Return (X, Y) of the center of cell containing provided text 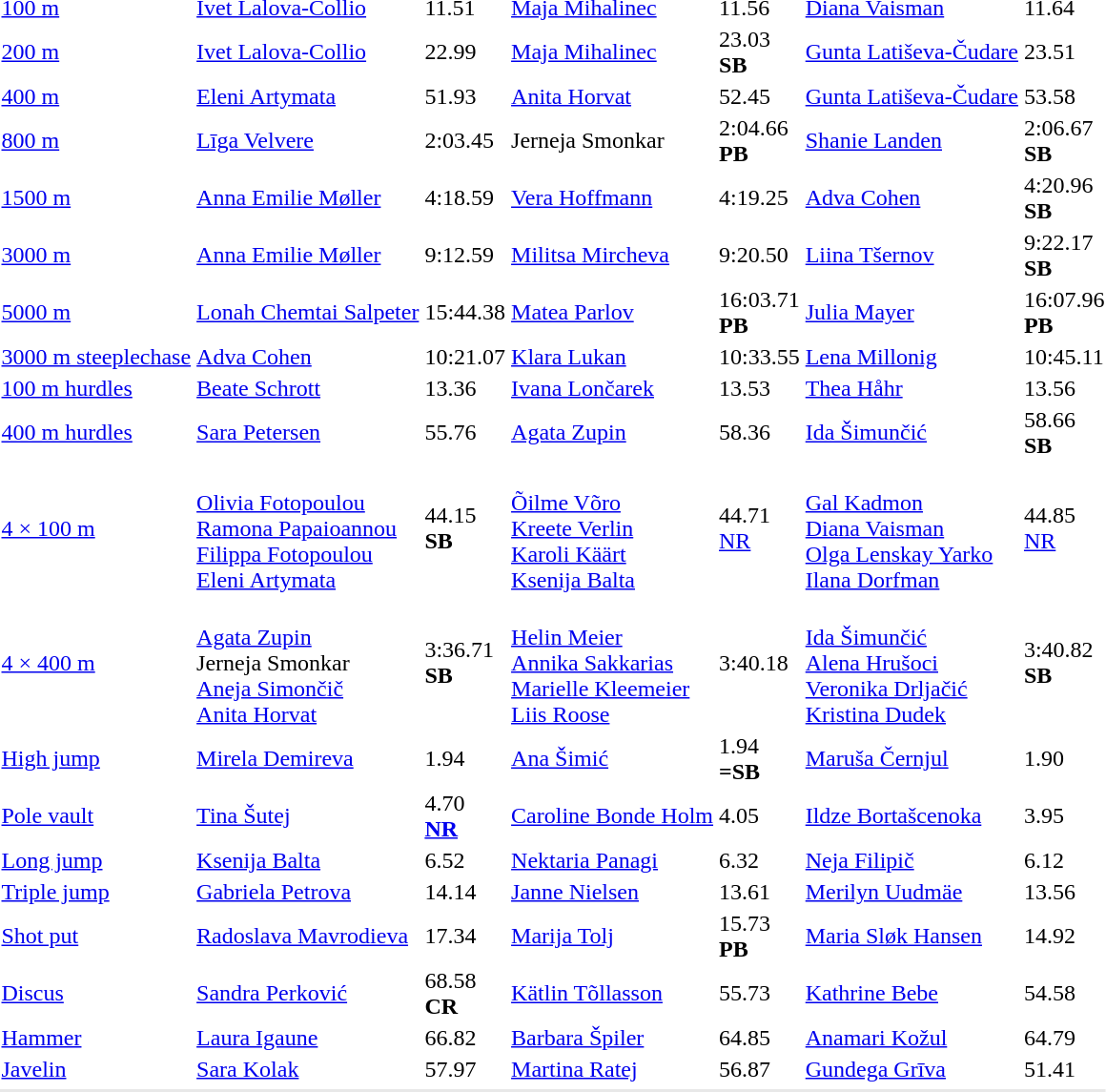
6.12 (1064, 860)
52.45 (760, 96)
6.52 (465, 860)
Martina Ratej (612, 1069)
23.03SB (760, 52)
14.14 (465, 892)
10:21.07 (465, 357)
Kätlin Tõllasson (612, 994)
3:40.18 (760, 663)
Ivana Lončarek (612, 388)
53.58 (1064, 96)
1.90 (1064, 759)
14.92 (1064, 937)
4 × 100 m (96, 528)
Anita Horvat (612, 96)
44.71NR (760, 528)
High jump (96, 759)
Hammer (96, 1038)
44.85NR (1064, 528)
Gabriela Petrova (308, 892)
Mirela Demireva (308, 759)
3000 m (96, 256)
3:40.82SB (1064, 663)
1500 m (96, 198)
10:33.55 (760, 357)
57.97 (465, 1069)
Vera Hoffmann (612, 198)
400 m (96, 96)
Gal KadmonDiana VaismanOlga Lenskay YarkoIlana Dorfman (911, 528)
16:07.96PB (1064, 313)
800 m (96, 141)
3000 m steeplechase (96, 357)
Barbara Špiler (612, 1038)
Ivet Lalova-Collio (308, 52)
10:45.11 (1064, 357)
Eleni Artymata (308, 96)
Ksenija Balta (308, 860)
3.95 (1064, 816)
Līga Velvere (308, 141)
Nektaria Panagi (612, 860)
9:20.50 (760, 256)
Beate Schrott (308, 388)
100 m hurdles (96, 388)
Agata Zupin (612, 433)
2:03.45 (465, 141)
Neja Filipič (911, 860)
4:20.96SB (1064, 198)
54.58 (1064, 994)
Sara Petersen (308, 433)
22.99 (465, 52)
Pole vault (96, 816)
4.05 (760, 816)
Ida Šimunčić (911, 433)
Liina Tšernov (911, 256)
Julia Mayer (911, 313)
9:12.59 (465, 256)
4:18.59 (465, 198)
Triple jump (96, 892)
Javelin (96, 1069)
Lonah Chemtai Salpeter (308, 313)
23.51 (1064, 52)
1.94 (465, 759)
Marija Tolj (612, 937)
44.15SB (465, 528)
Jerneja Smonkar (612, 141)
13.53 (760, 388)
Militsa Mircheva (612, 256)
Laura Igaune (308, 1038)
Caroline Bonde Holm (612, 816)
Klara Lukan (612, 357)
4:19.25 (760, 198)
Radoslava Mavrodieva (308, 937)
Shanie Landen (911, 141)
51.93 (465, 96)
Maruša Černjul (911, 759)
Gundega Grīva (911, 1069)
Maja Mihalinec (612, 52)
4 × 400 m (96, 663)
56.87 (760, 1069)
Discus (96, 994)
Ida ŠimunčićAlena HrušociVeronika DrljačićKristina Dudek (911, 663)
Matea Parlov (612, 313)
200 m (96, 52)
15:44.38 (465, 313)
2:06.67SB (1064, 141)
Long jump (96, 860)
Õilme VõroKreete VerlinKaroli KäärtKsenija Balta (612, 528)
64.85 (760, 1038)
9:22.17SB (1064, 256)
Sandra Perković (308, 994)
17.34 (465, 937)
15.73PB (760, 937)
68.58CR (465, 994)
Ana Šimić (612, 759)
55.73 (760, 994)
1.94=SB (760, 759)
Lena Millonig (911, 357)
6.32 (760, 860)
2:04.66PB (760, 141)
Shot put (96, 937)
Helin MeierAnnika SakkariasMarielle KleemeierLiis Roose (612, 663)
400 m hurdles (96, 433)
Janne Nielsen (612, 892)
16:03.71PB (760, 313)
Sara Kolak (308, 1069)
3:36.71SB (465, 663)
Agata ZupinJerneja SmonkarAneja SimončičAnita Horvat (308, 663)
51.41 (1064, 1069)
Maria Sløk Hansen (911, 937)
58.36 (760, 433)
66.82 (465, 1038)
4.70NR (465, 816)
Thea Håhr (911, 388)
13.36 (465, 388)
Kathrine Bebe (911, 994)
Tina Šutej (308, 816)
58.66SB (1064, 433)
Ildze Bortašcenoka (911, 816)
55.76 (465, 433)
Merilyn Uudmäe (911, 892)
5000 m (96, 313)
64.79 (1064, 1038)
Anamari Kožul (911, 1038)
13.61 (760, 892)
Olivia FotopoulouRamona PapaioannouFilippa FotopoulouEleni Artymata (308, 528)
